Determine the [x, y] coordinate at the center of the cell enclosing the given text.  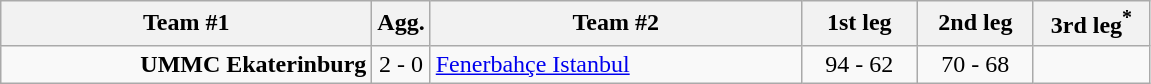
2 - 0 [401, 64]
UMMC Ekaterinburg [186, 64]
Team #1 [186, 24]
Team #2 [616, 24]
Agg. [401, 24]
Fenerbahçe Istanbul [616, 64]
70 - 68 [975, 64]
2nd leg [975, 24]
1st leg [859, 24]
94 - 62 [859, 64]
3rd leg* [1091, 24]
